Output the [x, y] coordinate of the center of the cell containing the given text.  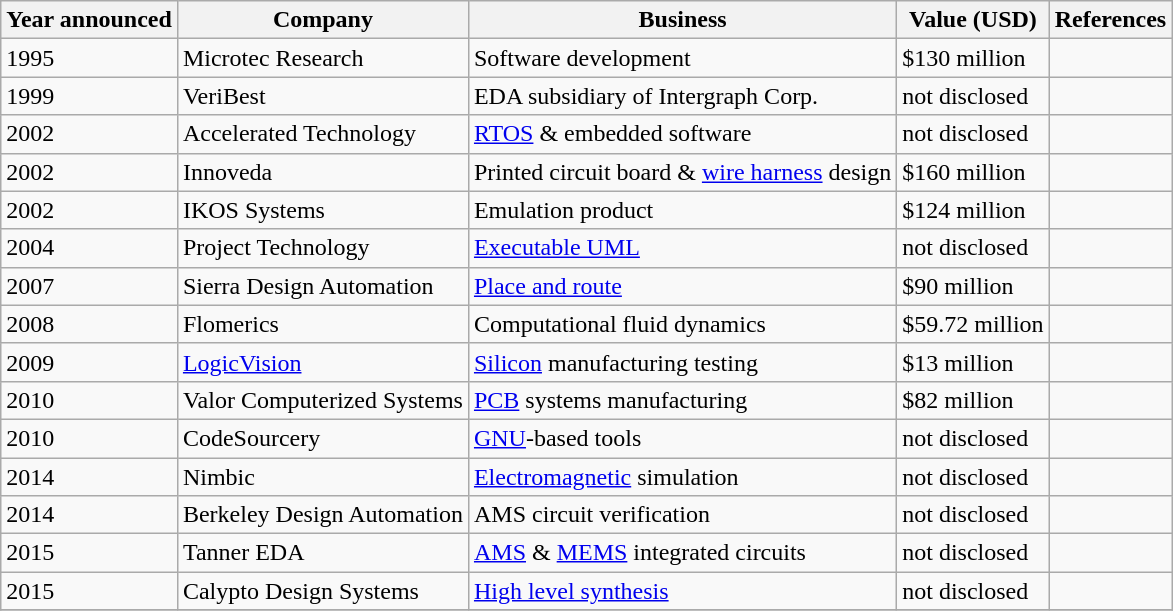
Company [322, 20]
Place and route [682, 286]
Sierra Design Automation [322, 286]
High level synthesis [682, 591]
Flomerics [322, 324]
1999 [90, 96]
RTOS & embedded software [682, 134]
References [1110, 20]
Computational fluid dynamics [682, 324]
AMS & MEMS integrated circuits [682, 553]
Tanner EDA [322, 553]
2009 [90, 362]
$124 million [973, 210]
$90 million [973, 286]
IKOS Systems [322, 210]
Silicon manufacturing testing [682, 362]
VeriBest [322, 96]
CodeSourcery [322, 438]
Calypto Design Systems [322, 591]
Software development [682, 58]
Nimbic [322, 477]
2004 [90, 248]
EDA subsidiary of Intergraph Corp. [682, 96]
Project Technology [322, 248]
$130 million [973, 58]
Microtec Research [322, 58]
Business [682, 20]
2008 [90, 324]
$59.72 million [973, 324]
Accelerated Technology [322, 134]
$82 million [973, 400]
$160 million [973, 172]
AMS circuit verification [682, 515]
Year announced [90, 20]
Printed circuit board & wire harness design [682, 172]
PCB systems manufacturing [682, 400]
1995 [90, 58]
Berkeley Design Automation [322, 515]
Value (USD) [973, 20]
Executable UML [682, 248]
LogicVision [322, 362]
Valor Computerized Systems [322, 400]
Emulation product [682, 210]
Innoveda [322, 172]
$13 million [973, 362]
2007 [90, 286]
Electromagnetic simulation [682, 477]
GNU-based tools [682, 438]
